Search for the cell housing the specified text and yield its (x, y) center coordinate. 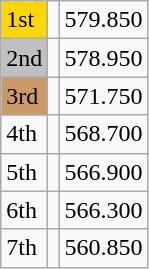
579.850 (104, 20)
3rd (24, 96)
578.950 (104, 58)
4th (24, 134)
566.900 (104, 172)
6th (24, 210)
560.850 (104, 248)
566.300 (104, 210)
7th (24, 248)
1st (24, 20)
568.700 (104, 134)
571.750 (104, 96)
2nd (24, 58)
5th (24, 172)
